Detect which cell encompasses the target text, then output its (X, Y) center coordinate. 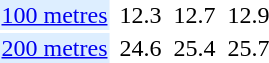
12.7 (194, 15)
12.3 (140, 15)
25.4 (194, 48)
200 metres (54, 48)
24.6 (140, 48)
100 metres (54, 15)
